Capture the cell that displays the provided text and extract its [x, y] central coordinate. 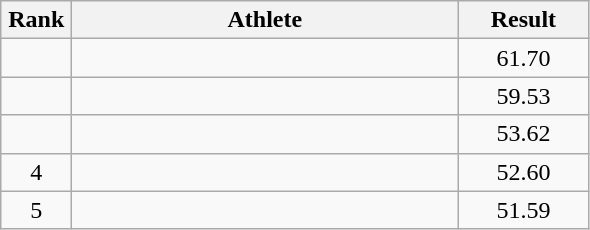
59.53 [524, 96]
Rank [36, 20]
5 [36, 210]
51.59 [524, 210]
53.62 [524, 134]
4 [36, 172]
Athlete [265, 20]
61.70 [524, 58]
52.60 [524, 172]
Result [524, 20]
